Output the (x, y) coordinate of the center of the cell containing the given text.  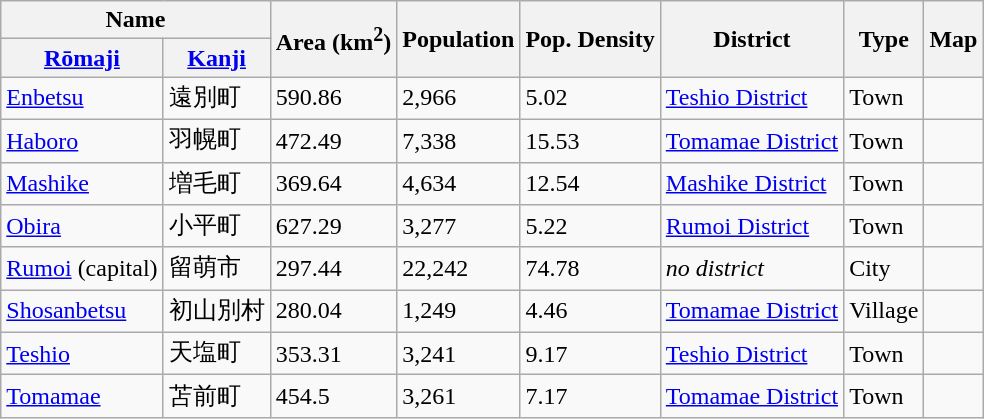
15.53 (590, 140)
627.29 (334, 226)
小平町 (216, 226)
増毛町 (216, 184)
Tomamae (82, 396)
Type (884, 39)
590.86 (334, 98)
Rumoi District (752, 226)
Mashike (82, 184)
12.54 (590, 184)
遠別町 (216, 98)
369.64 (334, 184)
Rōmaji (82, 58)
74.78 (590, 268)
4.46 (590, 312)
Mashike District (752, 184)
4,634 (458, 184)
3,261 (458, 396)
9.17 (590, 354)
297.44 (334, 268)
7.17 (590, 396)
2,966 (458, 98)
Village (884, 312)
3,241 (458, 354)
5.22 (590, 226)
5.02 (590, 98)
353.31 (334, 354)
Enbetsu (82, 98)
1,249 (458, 312)
Name (136, 20)
Teshio (82, 354)
Map (954, 39)
7,338 (458, 140)
454.5 (334, 396)
280.04 (334, 312)
Area (km2) (334, 39)
City (884, 268)
22,242 (458, 268)
苫前町 (216, 396)
Rumoi (capital) (82, 268)
初山別村 (216, 312)
Shosanbetsu (82, 312)
472.49 (334, 140)
Obira (82, 226)
Kanji (216, 58)
Haboro (82, 140)
羽幌町 (216, 140)
天塩町 (216, 354)
Pop. Density (590, 39)
留萌市 (216, 268)
Population (458, 39)
3,277 (458, 226)
no district (752, 268)
District (752, 39)
